Return (X, Y) of the center of cell containing provided text 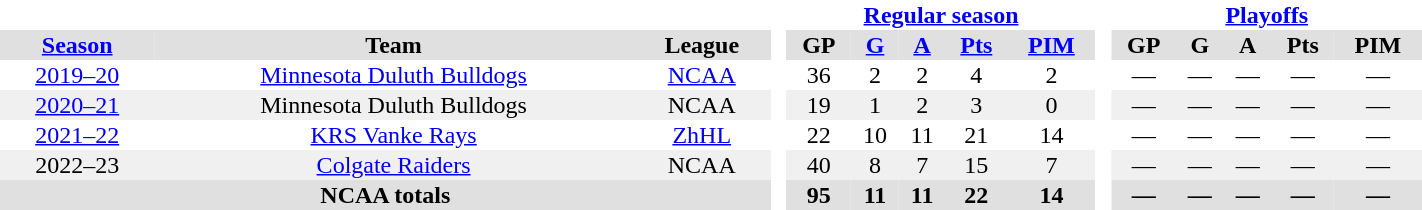
21 (976, 135)
3 (976, 105)
Colgate Raiders (393, 165)
League (702, 45)
95 (819, 195)
NCAA totals (386, 195)
40 (819, 165)
4 (976, 75)
2022–23 (77, 165)
1 (875, 105)
KRS Vanke Rays (393, 135)
2021–22 (77, 135)
0 (1051, 105)
Team (393, 45)
15 (976, 165)
36 (819, 75)
19 (819, 105)
Season (77, 45)
10 (875, 135)
Regular season (942, 15)
2020–21 (77, 105)
ZhHL (702, 135)
8 (875, 165)
2019–20 (77, 75)
Playoffs (1266, 15)
